Output the [x, y] coordinate of the center of the cell containing the given text.  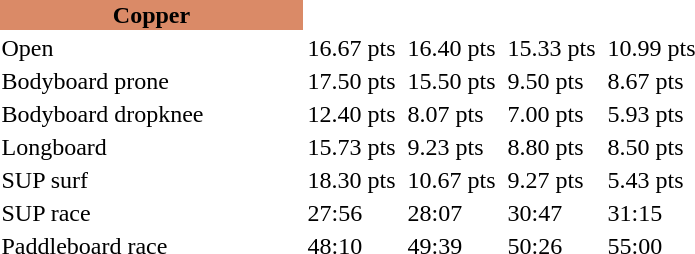
15.33 pts [552, 48]
28:07 [452, 213]
16.40 pts [452, 48]
Bodyboard dropknee [148, 114]
12.40 pts [352, 114]
Longboard [148, 147]
SUP race [148, 213]
15.50 pts [452, 81]
10.67 pts [452, 180]
Copper [152, 15]
30:47 [552, 213]
Bodyboard prone [148, 81]
18.30 pts [352, 180]
17.50 pts [352, 81]
8.80 pts [552, 147]
16.67 pts [352, 48]
9.23 pts [452, 147]
7.00 pts [552, 114]
9.27 pts [552, 180]
27:56 [352, 213]
8.07 pts [452, 114]
Open [148, 48]
SUP surf [148, 180]
15.73 pts [352, 147]
9.50 pts [552, 81]
